Search for the cell housing the specified text and yield its (x, y) center coordinate. 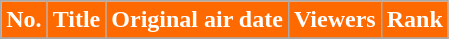
Rank (414, 20)
Title (76, 20)
Original air date (198, 20)
No. (24, 20)
Viewers (334, 20)
